Search for the cell housing the specified text and yield its [x, y] center coordinate. 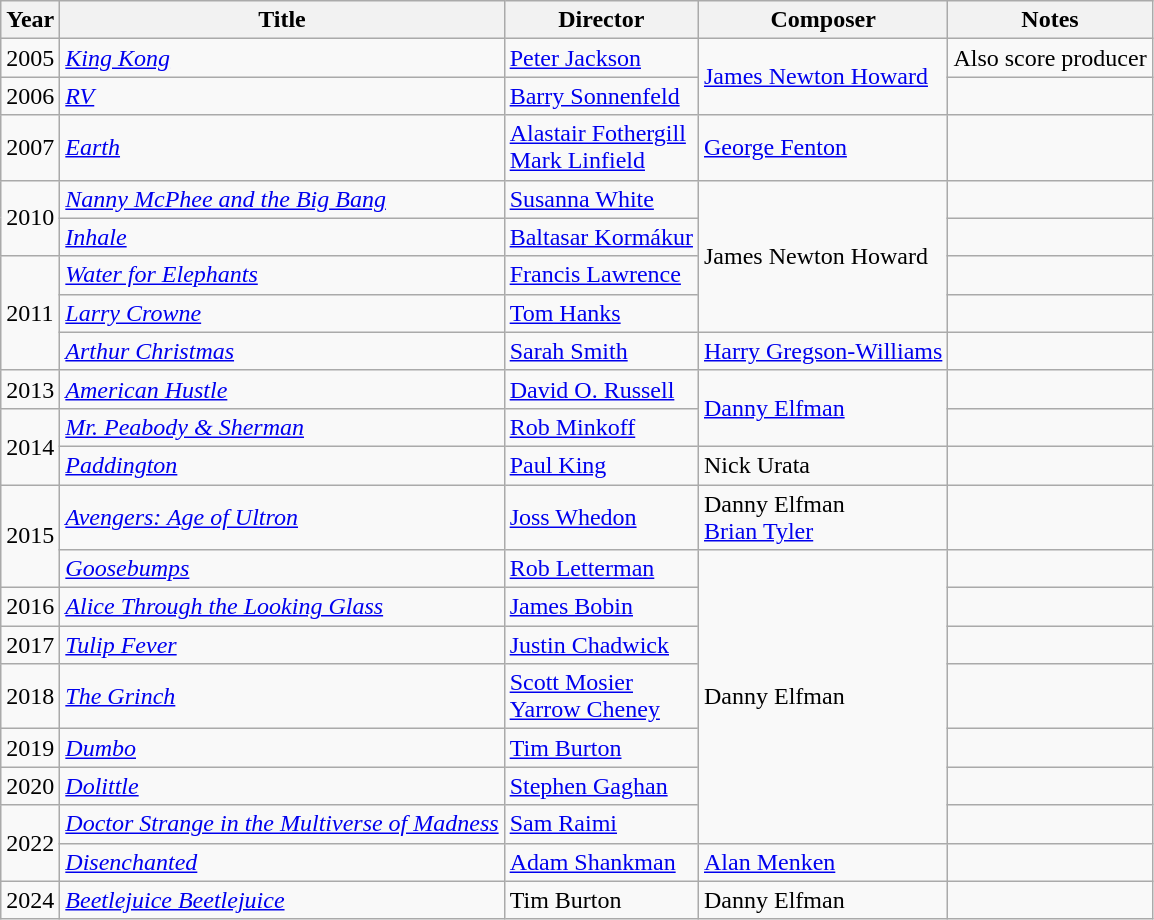
2005 [30, 58]
Scott MosierYarrow Cheney [601, 696]
Also score producer [1050, 58]
Harry Gregson-Williams [822, 351]
Sam Raimi [601, 824]
Paul King [601, 465]
Goosebumps [282, 569]
Director [601, 20]
Inhale [282, 237]
Paddington [282, 465]
Tulip Fever [282, 645]
2018 [30, 696]
2015 [30, 536]
2006 [30, 96]
King Kong [282, 58]
Alan Menken [822, 862]
Water for Elephants [282, 275]
David O. Russell [601, 389]
American Hustle [282, 389]
Earth [282, 148]
Stephen Gaghan [601, 786]
Adam Shankman [601, 862]
2011 [30, 313]
Peter Jackson [601, 58]
Alice Through the Looking Glass [282, 607]
Title [282, 20]
Beetlejuice Beetlejuice [282, 900]
Justin Chadwick [601, 645]
Francis Lawrence [601, 275]
Barry Sonnenfeld [601, 96]
Doctor Strange in the Multiverse of Madness [282, 824]
Arthur Christmas [282, 351]
Composer [822, 20]
George Fenton [822, 148]
Baltasar Kormákur [601, 237]
Dumbo [282, 748]
Disenchanted [282, 862]
Larry Crowne [282, 313]
2007 [30, 148]
2024 [30, 900]
2016 [30, 607]
2010 [30, 218]
Joss Whedon [601, 516]
2019 [30, 748]
2020 [30, 786]
2017 [30, 645]
The Grinch [282, 696]
Notes [1050, 20]
Rob Minkoff [601, 427]
Alastair FothergillMark Linfield [601, 148]
Rob Letterman [601, 569]
2013 [30, 389]
Year [30, 20]
Mr. Peabody & Sherman [282, 427]
Danny ElfmanBrian Tyler [822, 516]
Susanna White [601, 199]
2014 [30, 446]
Tom Hanks [601, 313]
Dolittle [282, 786]
Nanny McPhee and the Big Bang [282, 199]
James Bobin [601, 607]
Avengers: Age of Ultron [282, 516]
Sarah Smith [601, 351]
Nick Urata [822, 465]
RV [282, 96]
2022 [30, 843]
